Determine the [X, Y] coordinate at the center of the cell enclosing the given text.  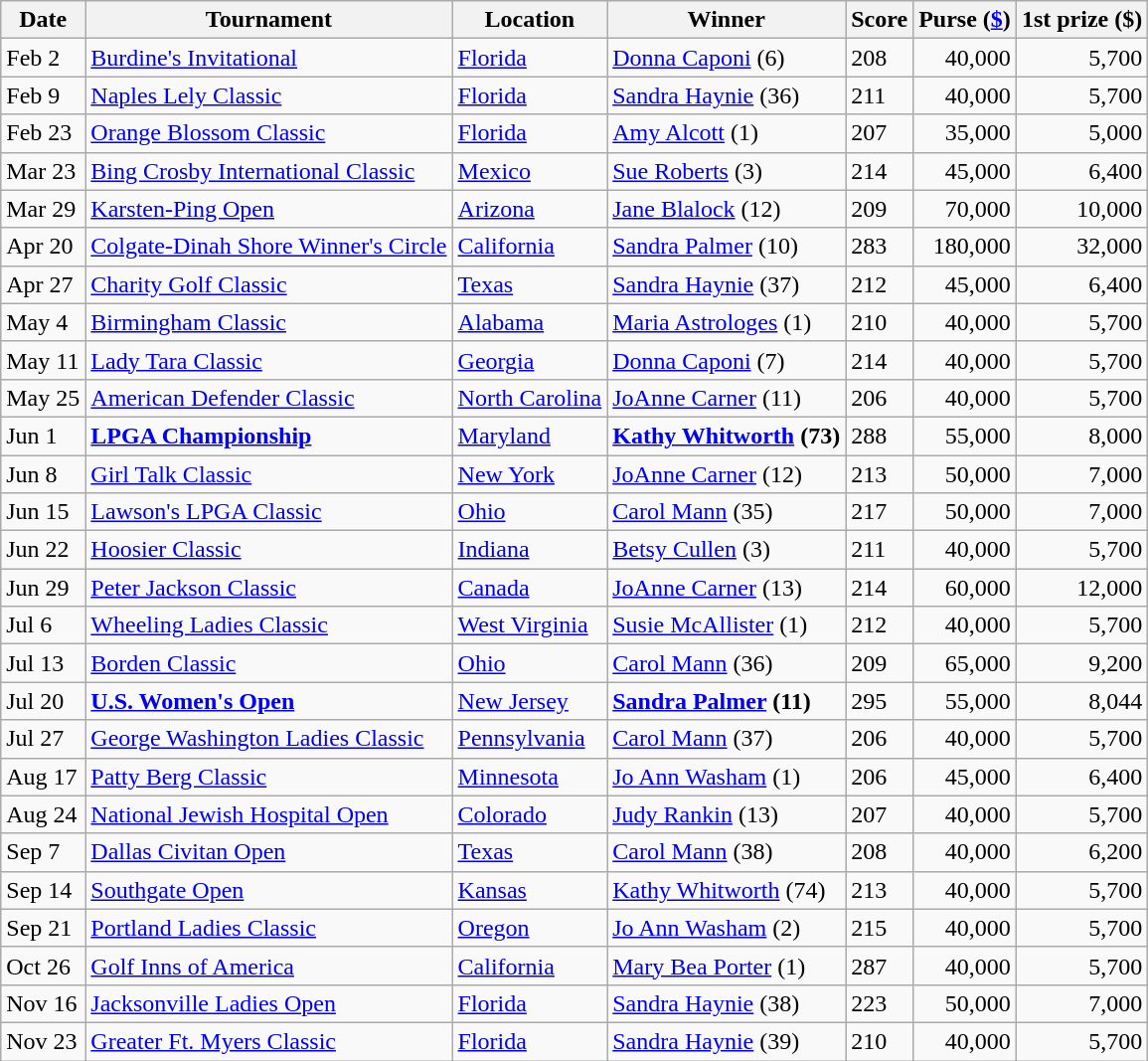
9,200 [1081, 663]
Naples Lely Classic [268, 95]
Oct 26 [44, 966]
New Jersey [530, 701]
Lawson's LPGA Classic [268, 512]
Peter Jackson Classic [268, 588]
217 [880, 512]
Mary Bea Porter (1) [727, 966]
American Defender Classic [268, 398]
May 11 [44, 360]
12,000 [1081, 588]
Indiana [530, 550]
JoAnne Carner (13) [727, 588]
Portland Ladies Classic [268, 928]
Georgia [530, 360]
Nov 16 [44, 1003]
Jacksonville Ladies Open [268, 1003]
Apr 20 [44, 247]
35,000 [965, 133]
Sandra Haynie (39) [727, 1041]
283 [880, 247]
8,000 [1081, 436]
Susie McAllister (1) [727, 625]
Lady Tara Classic [268, 360]
Kathy Whitworth (74) [727, 890]
Judy Rankin (13) [727, 814]
Burdine's Invitational [268, 58]
8,044 [1081, 701]
Carol Mann (38) [727, 852]
Sandra Palmer (10) [727, 247]
Amy Alcott (1) [727, 133]
Purse ($) [965, 20]
180,000 [965, 247]
Donna Caponi (7) [727, 360]
Feb 2 [44, 58]
Pennsylvania [530, 739]
Alabama [530, 322]
Oregon [530, 928]
Golf Inns of America [268, 966]
Kansas [530, 890]
287 [880, 966]
65,000 [965, 663]
Aug 24 [44, 814]
Jo Ann Washam (1) [727, 777]
Colorado [530, 814]
Betsy Cullen (3) [727, 550]
Jul 6 [44, 625]
Birmingham Classic [268, 322]
Location [530, 20]
Girl Talk Classic [268, 474]
Borden Classic [268, 663]
Wheeling Ladies Classic [268, 625]
Sandra Haynie (36) [727, 95]
Tournament [268, 20]
May 25 [44, 398]
5,000 [1081, 133]
Carol Mann (37) [727, 739]
295 [880, 701]
1st prize ($) [1081, 20]
Jun 29 [44, 588]
Maryland [530, 436]
Carol Mann (36) [727, 663]
LPGA Championship [268, 436]
George Washington Ladies Classic [268, 739]
Canada [530, 588]
Arizona [530, 209]
215 [880, 928]
Patty Berg Classic [268, 777]
288 [880, 436]
10,000 [1081, 209]
Sandra Haynie (38) [727, 1003]
Hoosier Classic [268, 550]
Nov 23 [44, 1041]
Orange Blossom Classic [268, 133]
70,000 [965, 209]
Carol Mann (35) [727, 512]
Southgate Open [268, 890]
Sep 14 [44, 890]
Sep 7 [44, 852]
Winner [727, 20]
Mar 29 [44, 209]
Mexico [530, 171]
Jun 8 [44, 474]
Charity Golf Classic [268, 284]
Dallas Civitan Open [268, 852]
Sandra Haynie (37) [727, 284]
Sue Roberts (3) [727, 171]
Jane Blalock (12) [727, 209]
Jun 22 [44, 550]
Apr 27 [44, 284]
Maria Astrologes (1) [727, 322]
Kathy Whitworth (73) [727, 436]
Donna Caponi (6) [727, 58]
60,000 [965, 588]
Sandra Palmer (11) [727, 701]
Jun 1 [44, 436]
32,000 [1081, 247]
6,200 [1081, 852]
223 [880, 1003]
Colgate-Dinah Shore Winner's Circle [268, 247]
Jul 20 [44, 701]
JoAnne Carner (12) [727, 474]
Bing Crosby International Classic [268, 171]
National Jewish Hospital Open [268, 814]
Date [44, 20]
JoAnne Carner (11) [727, 398]
May 4 [44, 322]
Score [880, 20]
Aug 17 [44, 777]
New York [530, 474]
U.S. Women's Open [268, 701]
Feb 9 [44, 95]
Jul 27 [44, 739]
Feb 23 [44, 133]
Jun 15 [44, 512]
Greater Ft. Myers Classic [268, 1041]
Minnesota [530, 777]
Sep 21 [44, 928]
Mar 23 [44, 171]
West Virginia [530, 625]
Jo Ann Washam (2) [727, 928]
Karsten-Ping Open [268, 209]
North Carolina [530, 398]
Jul 13 [44, 663]
